Extract the [X, Y] coordinate from the center of the cell holding the provided text.  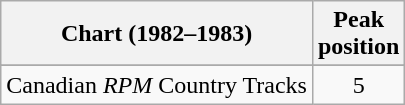
Chart (1982–1983) [157, 34]
5 [358, 85]
Peakposition [358, 34]
Canadian RPM Country Tracks [157, 85]
